For the text-containing cell, return its midpoint in (x, y) coordinate format. 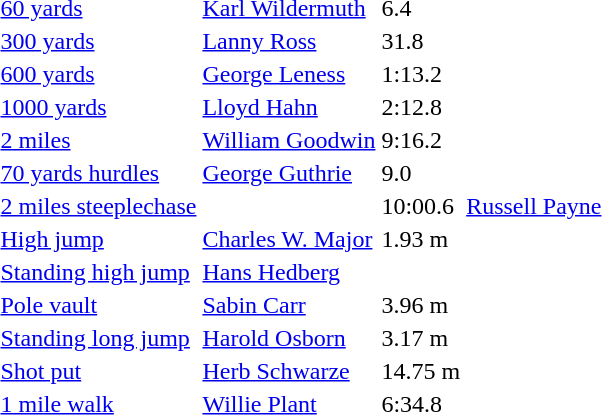
14.75 m (421, 371)
Herb Schwarze (289, 371)
1.93 m (421, 239)
Charles W. Major (289, 239)
31.8 (421, 41)
Sabin Carr (289, 305)
Lloyd Hahn (289, 107)
Hans Hedberg (289, 272)
10:00.6 (421, 206)
2:12.8 (421, 107)
George Guthrie (289, 173)
George Leness (289, 74)
Harold Osborn (289, 338)
1:13.2 (421, 74)
9:16.2 (421, 140)
3.96 m (421, 305)
William Goodwin (289, 140)
3.17 m (421, 338)
Lanny Ross (289, 41)
9.0 (421, 173)
